Pinpoint the cell where the given text exists, returning its [X, Y] midpoint coordinate. 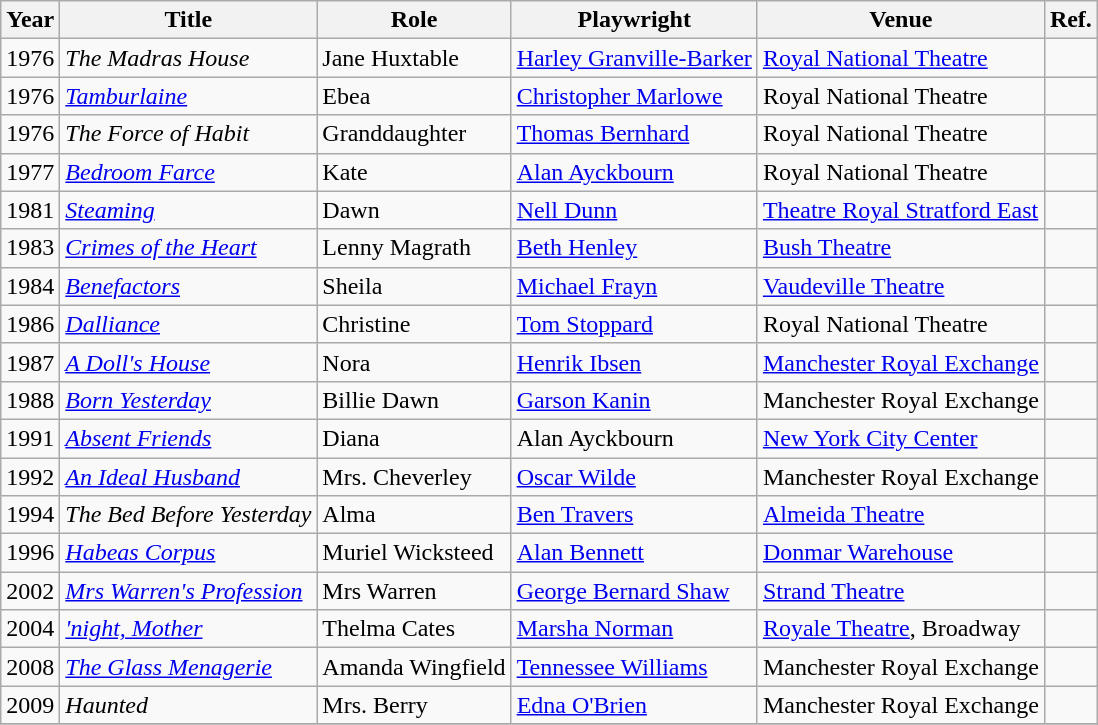
Ben Travers [634, 515]
The Force of Habit [188, 134]
Lenny Magrath [414, 248]
Born Yesterday [188, 400]
New York City Center [900, 438]
1996 [30, 553]
Absent Friends [188, 438]
Bedroom Farce [188, 172]
'night, Mother [188, 629]
Benefactors [188, 286]
Jane Huxtable [414, 58]
Vaudeville Theatre [900, 286]
An Ideal Husband [188, 477]
Almeida Theatre [900, 515]
Alan Bennett [634, 553]
Bush Theatre [900, 248]
A Doll's House [188, 362]
Thomas Bernhard [634, 134]
1994 [30, 515]
1977 [30, 172]
Dalliance [188, 324]
Kate [414, 172]
Crimes of the Heart [188, 248]
Marsha Norman [634, 629]
2009 [30, 705]
Muriel Wicksteed [414, 553]
Sheila [414, 286]
Dawn [414, 210]
Beth Henley [634, 248]
The Bed Before Yesterday [188, 515]
Role [414, 20]
Donmar Warehouse [900, 553]
Henrik Ibsen [634, 362]
Edna O'Brien [634, 705]
Christine [414, 324]
Michael Frayn [634, 286]
Venue [900, 20]
1987 [30, 362]
1981 [30, 210]
George Bernard Shaw [634, 591]
Billie Dawn [414, 400]
1992 [30, 477]
Haunted [188, 705]
Diana [414, 438]
Mrs Warren's Profession [188, 591]
Mrs Warren [414, 591]
Habeas Corpus [188, 553]
Mrs. Berry [414, 705]
1988 [30, 400]
Amanda Wingfield [414, 667]
2004 [30, 629]
Royale Theatre, Broadway [900, 629]
Tennessee Williams [634, 667]
Garson Kanin [634, 400]
Ebea [414, 96]
Year [30, 20]
Ref. [1070, 20]
2008 [30, 667]
Nell Dunn [634, 210]
Mrs. Cheverley [414, 477]
Tamburlaine [188, 96]
Tom Stoppard [634, 324]
The Glass Menagerie [188, 667]
Alma [414, 515]
Granddaughter [414, 134]
Nora [414, 362]
1986 [30, 324]
1984 [30, 286]
Theatre Royal Stratford East [900, 210]
Harley Granville-Barker [634, 58]
2002 [30, 591]
Strand Theatre [900, 591]
Thelma Cates [414, 629]
Oscar Wilde [634, 477]
Steaming [188, 210]
The Madras House [188, 58]
Title [188, 20]
1983 [30, 248]
Christopher Marlowe [634, 96]
Playwright [634, 20]
1991 [30, 438]
